Provide the (x, y) coordinate of the cell's center where the given text is located.  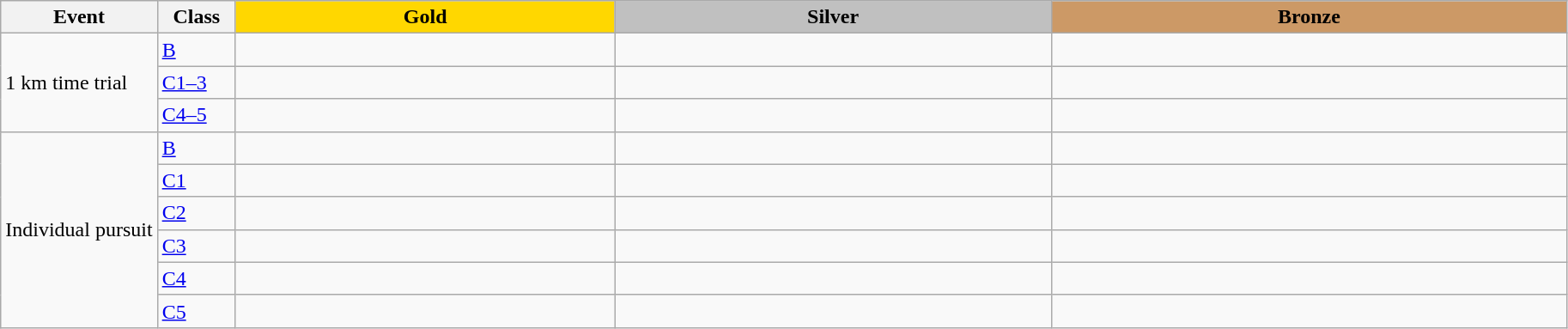
Event (79, 17)
C1–3 (196, 82)
Class (196, 17)
C4–5 (196, 115)
C5 (196, 311)
Silver (833, 17)
Bronze (1309, 17)
C3 (196, 246)
C2 (196, 213)
C1 (196, 180)
Individual pursuit (79, 229)
C4 (196, 278)
Gold (425, 17)
1 km time trial (79, 82)
